Output the (X, Y) coordinate of the center of the cell containing the given text.  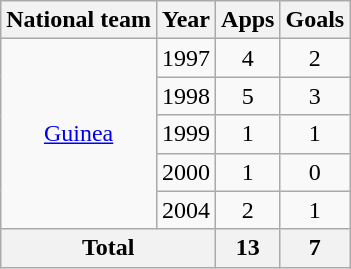
Goals (315, 20)
7 (315, 248)
3 (315, 96)
0 (315, 172)
Total (108, 248)
1999 (186, 134)
1997 (186, 58)
Year (186, 20)
2004 (186, 210)
1998 (186, 96)
13 (248, 248)
5 (248, 96)
2000 (186, 172)
Apps (248, 20)
National team (79, 20)
4 (248, 58)
Guinea (79, 134)
